For the text-containing cell, return its midpoint in (x, y) coordinate format. 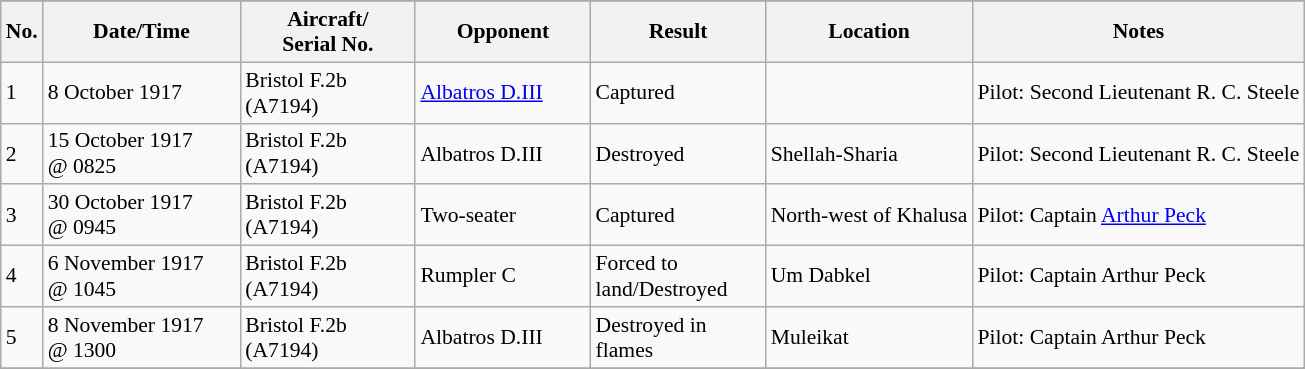
1 (22, 92)
Aircraft/Serial No. (328, 32)
8 October 1917 (142, 92)
Result (678, 32)
Rumpler C (502, 276)
North-west of Khalusa (870, 216)
15 October 1917@ 0825 (142, 154)
Two-seater (502, 216)
Opponent (502, 32)
No. (22, 32)
Shellah-Sharia (870, 154)
Um Dabkel (870, 276)
2 (22, 154)
Destroyed (678, 154)
4 (22, 276)
Date/Time (142, 32)
Forced to land/Destroyed (678, 276)
8 November 1917@ 1300 (142, 338)
Muleikat (870, 338)
Destroyed in flames (678, 338)
5 (22, 338)
6 November 1917@ 1045 (142, 276)
Location (870, 32)
30 October 1917@ 0945 (142, 216)
3 (22, 216)
Notes (1138, 32)
